Pinpoint the cell where the given text exists, returning its [x, y] midpoint coordinate. 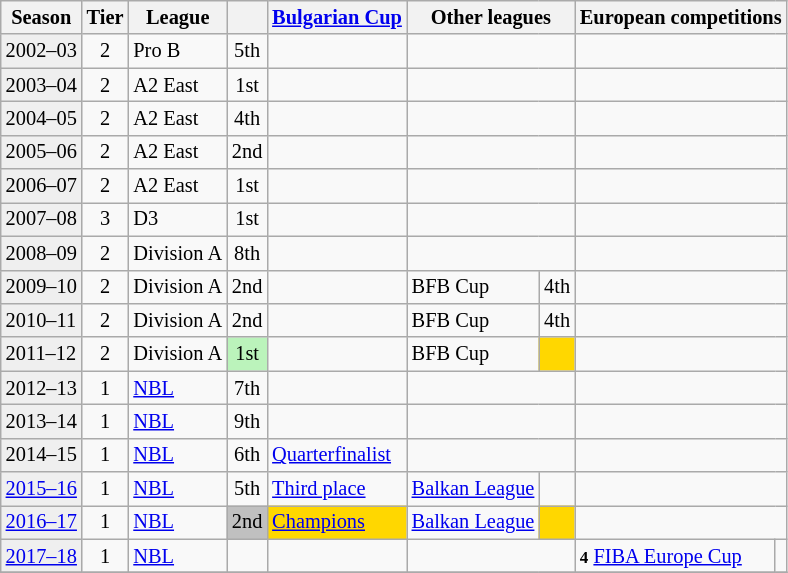
Quarterfinalist [336, 455]
Other leagues [491, 17]
2011–12 [42, 354]
Tier [106, 17]
4 FIBA Europe Cup [675, 556]
2017–18 [42, 556]
6th [247, 455]
2007–08 [42, 219]
European competitions [681, 17]
2006–07 [42, 186]
2015–16 [42, 489]
2009–10 [42, 287]
2002–03 [42, 51]
Bulgarian Cup [336, 17]
2003–04 [42, 85]
2010–11 [42, 320]
2013–14 [42, 421]
2004–05 [42, 118]
2016–17 [42, 522]
3 [106, 219]
2005–06 [42, 152]
2012–13 [42, 388]
Champions [336, 522]
9th [247, 421]
Season [42, 17]
7th [247, 388]
2014–15 [42, 455]
Third place [336, 489]
Pro B [178, 51]
League [178, 17]
8th [247, 253]
D3 [178, 219]
2008–09 [42, 253]
